Extract the (x, y) coordinate from the center of the cell holding the provided text.  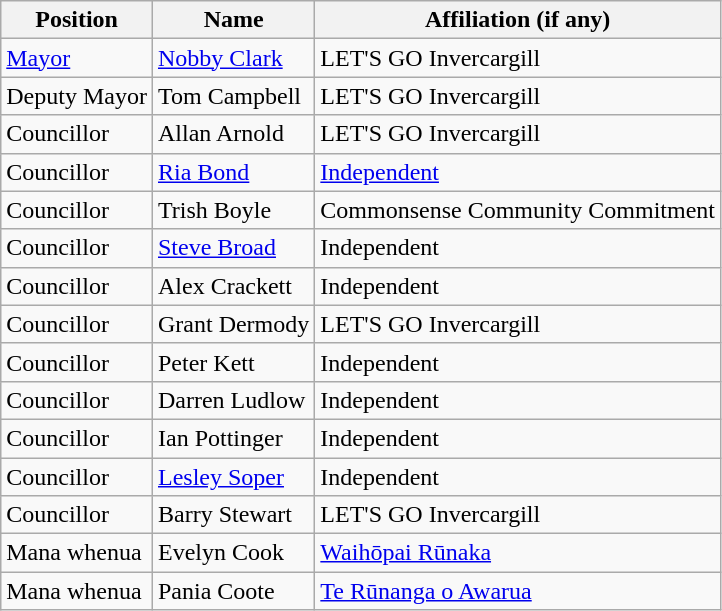
Peter Kett (233, 362)
Darren Ludlow (233, 400)
Barry Stewart (233, 515)
Affiliation (if any) (518, 20)
Alex Crackett (233, 286)
Waihōpai Rūnaka (518, 553)
Allan Arnold (233, 134)
Nobby Clark (233, 58)
Pania Coote (233, 591)
Ria Bond (233, 172)
Deputy Mayor (77, 96)
Ian Pottinger (233, 438)
Position (77, 20)
Te Rūnanga o Awarua (518, 591)
Tom Campbell (233, 96)
Lesley Soper (233, 477)
Commonsense Community Commitment (518, 210)
Grant Dermody (233, 324)
Trish Boyle (233, 210)
Steve Broad (233, 248)
Mayor (77, 58)
Evelyn Cook (233, 553)
Name (233, 20)
